Determine the (X, Y) coordinate at the center of the cell enclosing the given text.  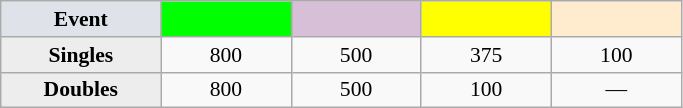
Singles (81, 55)
Doubles (81, 90)
Event (81, 19)
375 (486, 55)
— (616, 90)
